Return the (X, Y) coordinate for the center point of the cell that contains the specified text.  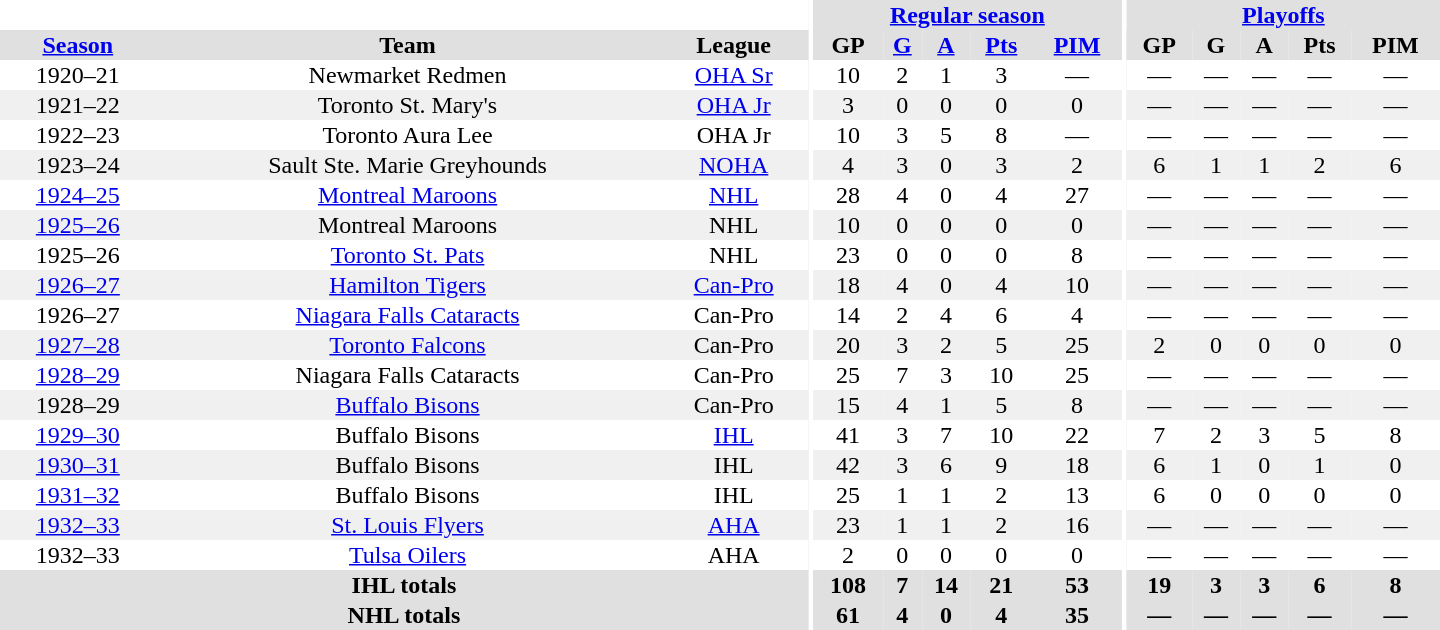
Team (408, 45)
22 (1078, 435)
19 (1160, 585)
Toronto St. Pats (408, 255)
1929–30 (78, 435)
Season (78, 45)
61 (848, 615)
16 (1078, 525)
1930–31 (78, 465)
1920–21 (78, 75)
53 (1078, 585)
1922–23 (78, 135)
15 (848, 405)
108 (848, 585)
20 (848, 345)
Sault Ste. Marie Greyhounds (408, 165)
NOHA (733, 165)
9 (1002, 465)
1924–25 (78, 195)
IHL totals (404, 585)
13 (1078, 495)
League (733, 45)
1923–24 (78, 165)
21 (1002, 585)
Toronto St. Mary's (408, 105)
Newmarket Redmen (408, 75)
41 (848, 435)
Playoffs (1284, 15)
NHL totals (404, 615)
OHA Sr (733, 75)
28 (848, 195)
42 (848, 465)
1921–22 (78, 105)
1931–32 (78, 495)
35 (1078, 615)
Regular season (967, 15)
Tulsa Oilers (408, 555)
Toronto Aura Lee (408, 135)
1927–28 (78, 345)
St. Louis Flyers (408, 525)
Hamilton Tigers (408, 285)
27 (1078, 195)
Toronto Falcons (408, 345)
